Scan for the cell matching the given text and deliver its (x, y) coordinate at center. 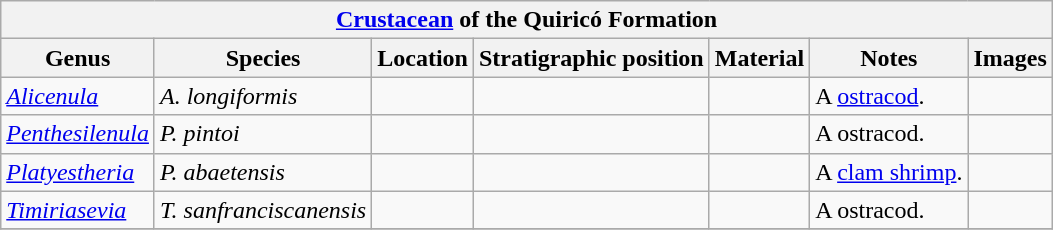
P. pintoi (262, 134)
Material (759, 58)
Location (423, 58)
Images (1010, 58)
T. sanfranciscanensis (262, 210)
Notes (889, 58)
Stratigraphic position (591, 58)
A clam shrimp. (889, 172)
Alicenula (78, 96)
Platyestheria (78, 172)
P. abaetensis (262, 172)
A. longiformis (262, 96)
Species (262, 58)
Genus (78, 58)
Crustacean of the Quiricó Formation (527, 20)
Timiriasevia (78, 210)
Penthesilenula (78, 134)
